Output the (x, y) coordinate of the center of the cell containing the given text.  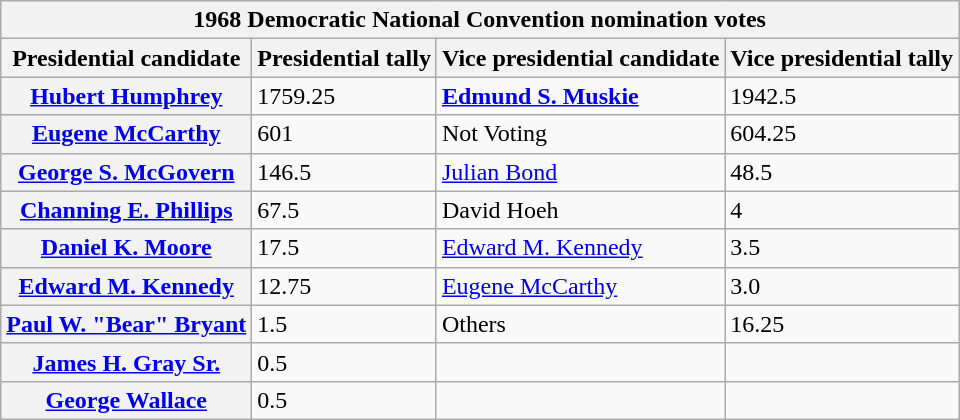
Edmund S. Muskie (580, 96)
601 (344, 134)
Channing E. Phillips (126, 210)
604.25 (842, 134)
Daniel K. Moore (126, 248)
Paul W. "Bear" Bryant (126, 324)
1.5 (344, 324)
3.0 (842, 286)
Vice presidential candidate (580, 58)
Hubert Humphrey (126, 96)
Presidential candidate (126, 58)
17.5 (344, 248)
David Hoeh (580, 210)
146.5 (344, 172)
4 (842, 210)
Others (580, 324)
12.75 (344, 286)
3.5 (842, 248)
16.25 (842, 324)
1759.25 (344, 96)
James H. Gray Sr. (126, 362)
1968 Democratic National Convention nomination votes (480, 20)
Vice presidential tally (842, 58)
48.5 (842, 172)
1942.5 (842, 96)
Not Voting (580, 134)
George S. McGovern (126, 172)
Presidential tally (344, 58)
67.5 (344, 210)
George Wallace (126, 400)
Julian Bond (580, 172)
